Determine the [X, Y] coordinate at the center of the cell enclosing the given text.  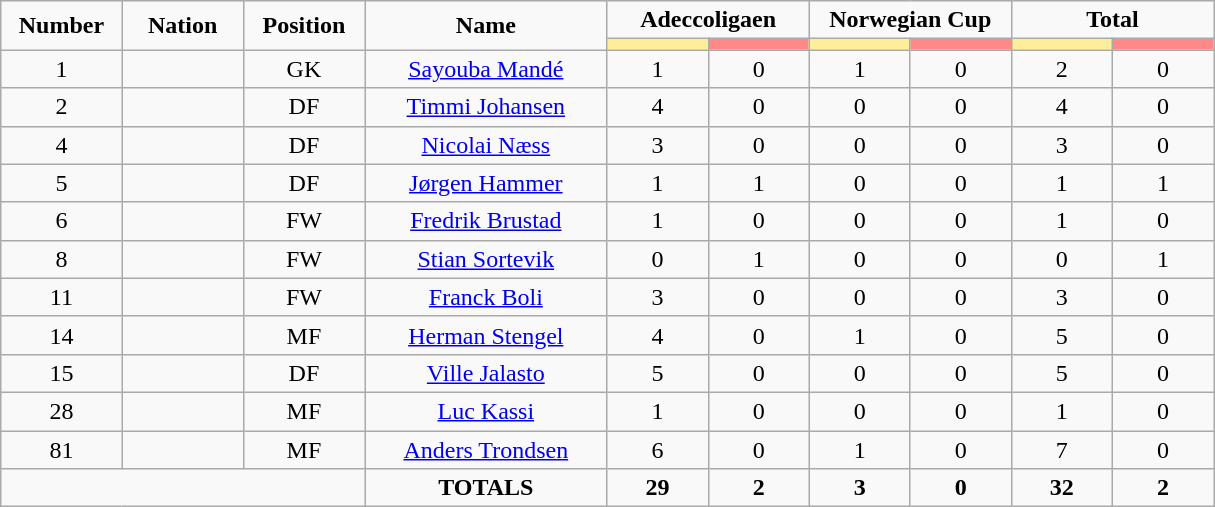
81 [62, 449]
Adeccoligaen [708, 20]
28 [62, 411]
GK [304, 69]
7 [1062, 449]
Jørgen Hammer [486, 183]
11 [62, 297]
8 [62, 259]
Fredrik Brustad [486, 221]
Total [1112, 20]
32 [1062, 488]
Franck Boli [486, 297]
TOTALS [486, 488]
Number [62, 26]
Sayouba Mandé [486, 69]
Norwegian Cup [910, 20]
Name [486, 26]
Ville Jalasto [486, 373]
Stian Sortevik [486, 259]
Nation [182, 26]
Anders Trondsen [486, 449]
14 [62, 335]
15 [62, 373]
Luc Kassi [486, 411]
Position [304, 26]
Herman Stengel [486, 335]
Timmi Johansen [486, 107]
29 [658, 488]
Nicolai Næss [486, 145]
